Output the [X, Y] coordinate of the center of the cell containing the given text.  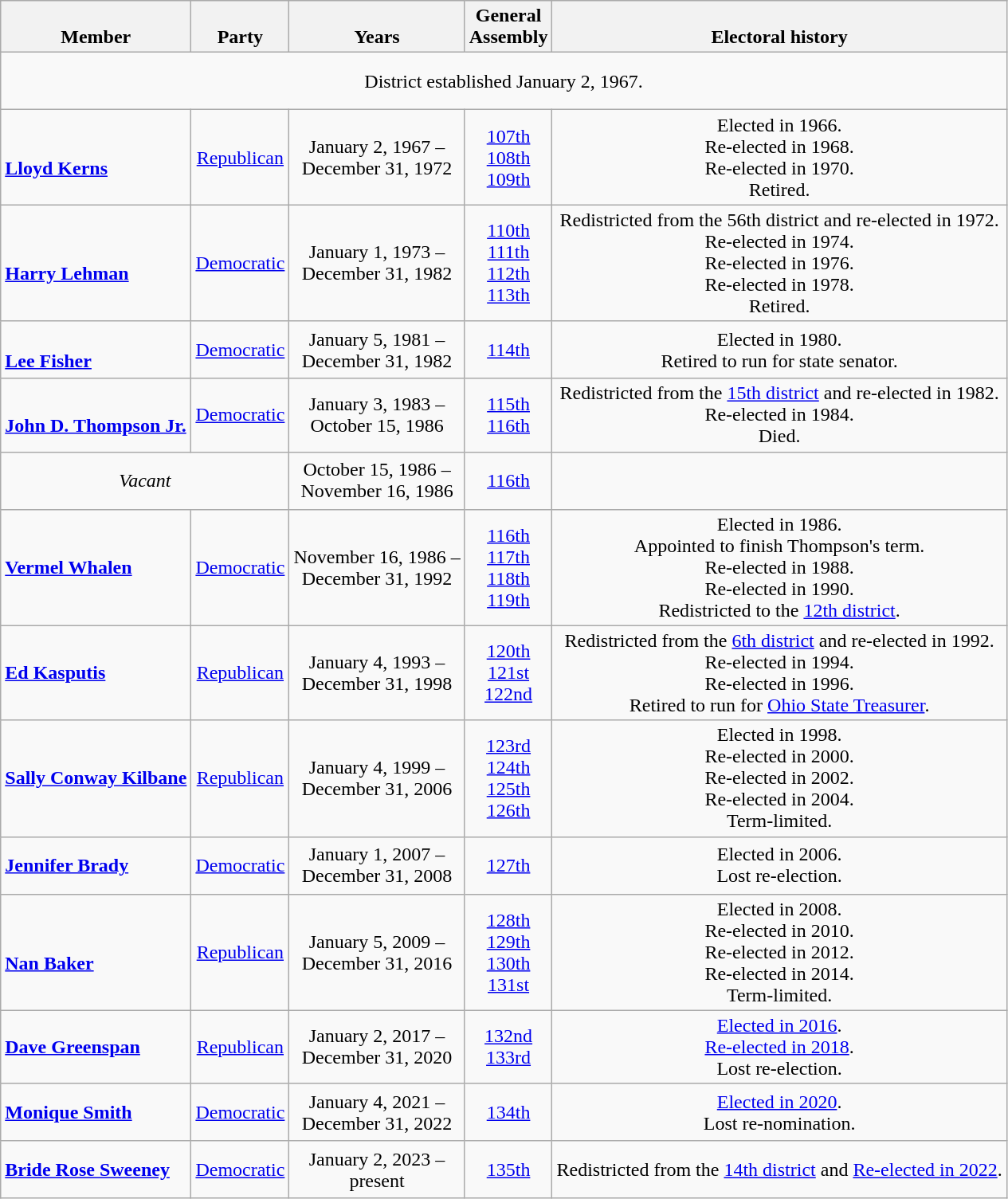
Vermel Whalen [96, 567]
Ed Kasputis [96, 672]
January 4, 1993 –December 31, 1998 [377, 672]
Monique Smith [96, 1112]
Elected in 2006.Lost re-election. [779, 865]
115th116th [508, 415]
Elected in 1998.Re-elected in 2000.Re-elected in 2002.Re-elected in 2004.Term-limited. [779, 778]
116th [508, 480]
Elected in 1986.Appointed to finish Thompson's term.Re-elected in 1988.Re-elected in 1990.Redistricted to the 12th district. [779, 567]
Electoral history [779, 27]
134th [508, 1112]
January 1, 1973 –December 31, 1982 [377, 263]
January 4, 2021 –December 31, 2022 [377, 1112]
Years [377, 27]
Bride Rose Sweeney [96, 1170]
Jennifer Brady [96, 865]
Redistricted from the 6th district and re-elected in 1992.Re-elected in 1994.Re-elected in 1996.Retired to run for Ohio State Treasurer. [779, 672]
Nan Baker [96, 952]
John D. Thompson Jr. [96, 415]
Redistricted from the 14th district and Re-elected in 2022. [779, 1170]
Redistricted from the 15th district and re-elected in 1982.Re-elected in 1984.Died. [779, 415]
132nd133rd [508, 1047]
114th [508, 350]
Elected in 1980.Retired to run for state senator. [779, 350]
Dave Greenspan [96, 1047]
January 5, 2009 –December 31, 2016 [377, 952]
Lee Fisher [96, 350]
116th117th118th119th [508, 567]
Elected in 2008.Re-elected in 2010.Re-elected in 2012.Re-elected in 2014.Term-limited. [779, 952]
135th [508, 1170]
Lloyd Kerns [96, 158]
Redistricted from the 56th district and re-elected in 1972.Re-elected in 1974.Re-elected in 1976.Re-elected in 1978.Retired. [779, 263]
January 2, 1967 –December 31, 1972 [377, 158]
January 1, 2007 –December 31, 2008 [377, 865]
127th [508, 865]
Party [241, 27]
January 2, 2023 –present [377, 1170]
January 4, 1999 –December 31, 2006 [377, 778]
District established January 2, 1967. [504, 81]
January 3, 1983 –October 15, 1986 [377, 415]
Elected in 2016.Re-elected in 2018.Lost re-election. [779, 1047]
Harry Lehman [96, 263]
123rd124th125th126th [508, 778]
November 16, 1986 –December 31, 1992 [377, 567]
Member [96, 27]
128th129th130th131st [508, 952]
120th121st122nd [508, 672]
October 15, 1986 –November 16, 1986 [377, 480]
107th108th109th [508, 158]
January 5, 1981 –December 31, 1982 [377, 350]
Sally Conway Kilbane [96, 778]
GeneralAssembly [508, 27]
January 2, 2017 –December 31, 2020 [377, 1047]
110th111th112th113th [508, 263]
Elected in 1966.Re-elected in 1968.Re-elected in 1970.Retired. [779, 158]
Vacant [145, 480]
Elected in 2020.Lost re-nomination. [779, 1112]
